Detect which cell encompasses the target text, then output its [X, Y] center coordinate. 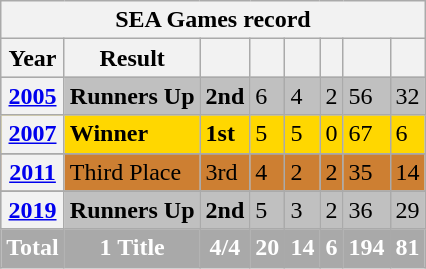
2019 [33, 210]
67 [366, 134]
3rd [225, 172]
36 [366, 210]
32 [408, 96]
56 [366, 96]
Winner [132, 134]
SEA Games record [213, 20]
0 [332, 134]
Total [33, 248]
Year [33, 58]
1 Title [132, 248]
29 [408, 210]
2011 [33, 172]
4/4 [225, 248]
1st [225, 134]
20 [268, 248]
Result [132, 58]
Third Place [132, 172]
2005 [33, 96]
35 [366, 172]
81 [408, 248]
194 [366, 248]
2007 [33, 134]
3 [302, 210]
